Capture the cell that displays the provided text and extract its [x, y] central coordinate. 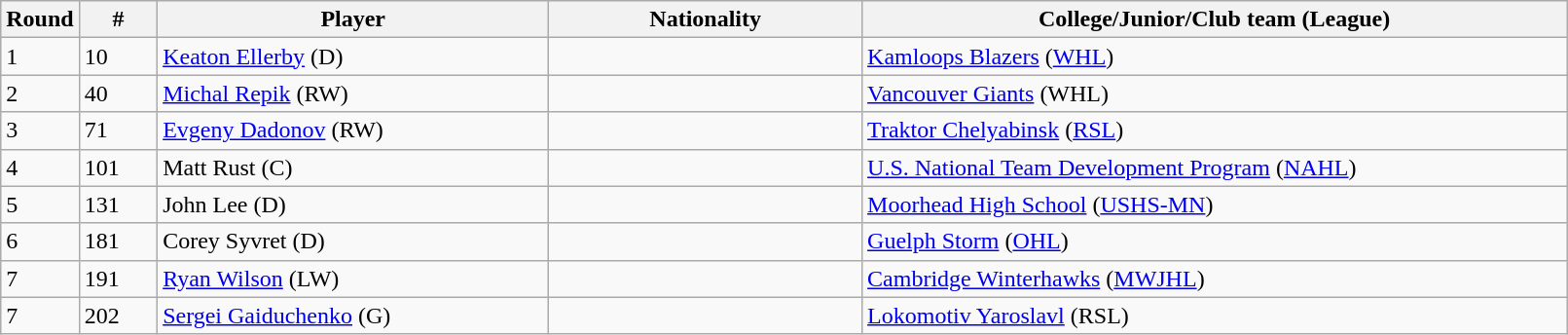
Keaton Ellerby (D) [353, 56]
4 [40, 167]
Nationality [706, 19]
Evgeny Dadonov (RW) [353, 130]
Guelph Storm (OHL) [1215, 242]
191 [118, 279]
Kamloops Blazers (WHL) [1215, 56]
U.S. National Team Development Program (NAHL) [1215, 167]
Vancouver Giants (WHL) [1215, 93]
Corey Syvret (D) [353, 242]
6 [40, 242]
10 [118, 56]
Moorhead High School (USHS-MN) [1215, 205]
College/Junior/Club team (League) [1215, 19]
71 [118, 130]
Round [40, 19]
202 [118, 316]
Traktor Chelyabinsk (RSL) [1215, 130]
Player [353, 19]
Sergei Gaiduchenko (G) [353, 316]
John Lee (D) [353, 205]
1 [40, 56]
2 [40, 93]
# [118, 19]
Michal Repik (RW) [353, 93]
131 [118, 205]
101 [118, 167]
181 [118, 242]
Lokomotiv Yaroslavl (RSL) [1215, 316]
3 [40, 130]
5 [40, 205]
Ryan Wilson (LW) [353, 279]
Matt Rust (C) [353, 167]
40 [118, 93]
Cambridge Winterhawks (MWJHL) [1215, 279]
